Determine the (X, Y) coordinate at the center of the cell enclosing the given text.  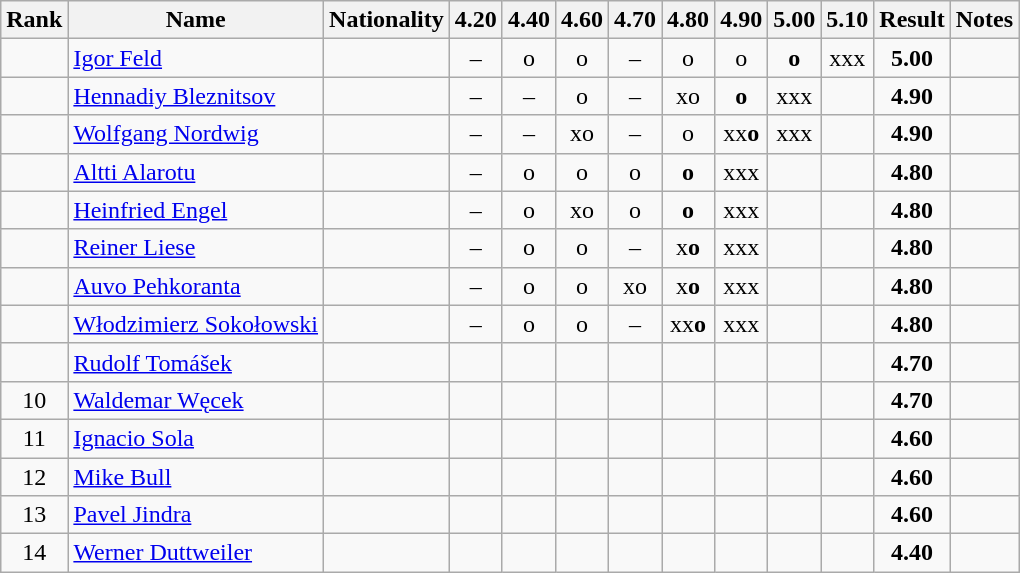
Result (912, 20)
Hennadiy Bleznitsov (196, 96)
14 (34, 553)
Altti Alarotu (196, 172)
12 (34, 477)
Nationality (387, 20)
Pavel Jindra (196, 515)
Rank (34, 20)
Reiner Liese (196, 248)
Rudolf Tomášek (196, 362)
Auvo Pehkoranta (196, 286)
Wolfgang Nordwig (196, 134)
Waldemar Węcek (196, 400)
11 (34, 438)
4.20 (476, 20)
Ignacio Sola (196, 438)
Werner Duttweiler (196, 553)
5.10 (848, 20)
13 (34, 515)
10 (34, 400)
Igor Feld (196, 58)
Heinfried Engel (196, 210)
Notes (984, 20)
Włodzimierz Sokołowski (196, 324)
Mike Bull (196, 477)
Name (196, 20)
